Return [X, Y] of the center of cell containing provided text 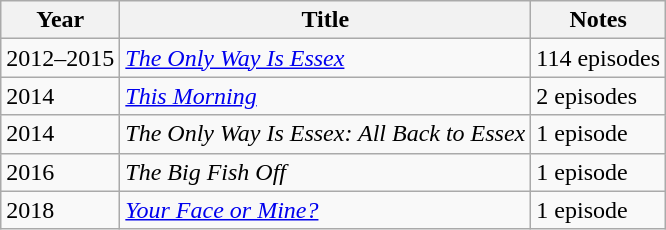
114 episodes [598, 58]
This Morning [326, 96]
The Big Fish Off [326, 172]
2016 [60, 172]
Year [60, 20]
The Only Way Is Essex: All Back to Essex [326, 134]
2012–2015 [60, 58]
2 episodes [598, 96]
Your Face or Mine? [326, 210]
The Only Way Is Essex [326, 58]
Notes [598, 20]
2018 [60, 210]
Title [326, 20]
